Return [X, Y] of the center of cell containing provided text 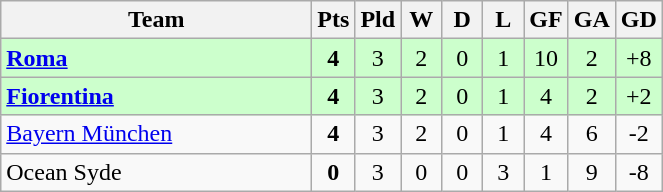
10 [546, 58]
-8 [638, 172]
9 [592, 172]
Bayern München [156, 134]
+2 [638, 96]
Pld [378, 20]
Fiorentina [156, 96]
+8 [638, 58]
-2 [638, 134]
Pts [334, 20]
Ocean Syde [156, 172]
6 [592, 134]
GF [546, 20]
Roma [156, 58]
GD [638, 20]
D [462, 20]
Team [156, 20]
W [422, 20]
GA [592, 20]
L [504, 20]
